From the cell containing the given text, extract its center point as (x, y) coordinate. 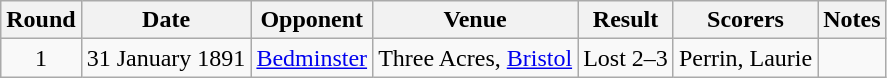
Scorers (745, 20)
1 (41, 58)
31 January 1891 (166, 58)
Perrin, Laurie (745, 58)
Lost 2–3 (626, 58)
Bedminster (312, 58)
Notes (852, 20)
Date (166, 20)
Three Acres, Bristol (476, 58)
Round (41, 20)
Venue (476, 20)
Result (626, 20)
Opponent (312, 20)
